Extract the [X, Y] coordinate from the center of the cell holding the provided text.  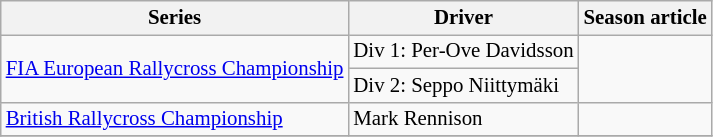
Series [175, 18]
FIA European Rallycross Championship [175, 68]
Mark Rennison [463, 119]
Season article [646, 18]
Driver [463, 18]
British Rallycross Championship [175, 119]
Div 1: Per-Ove Davidsson [463, 51]
Div 2: Seppo Niittymäki [463, 85]
